Detect which cell encompasses the target text, then output its (X, Y) center coordinate. 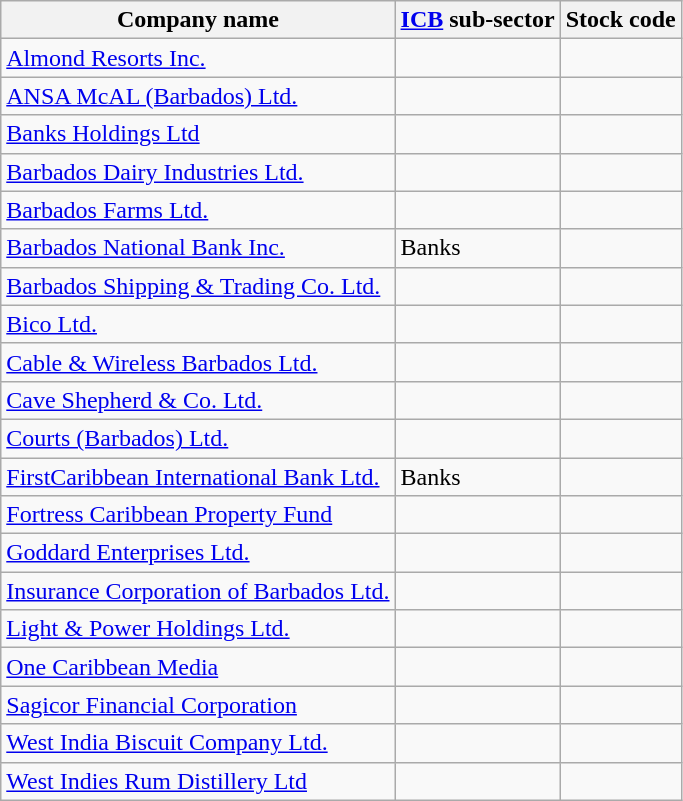
Barbados Dairy Industries Ltd. (198, 172)
West Indies Rum Distillery Ltd (198, 781)
One Caribbean Media (198, 667)
Fortress Caribbean Property Fund (198, 515)
FirstCaribbean International Bank Ltd. (198, 477)
Courts (Barbados) Ltd. (198, 438)
Sagicor Financial Corporation (198, 705)
ANSA McAL (Barbados) Ltd. (198, 96)
Stock code (620, 20)
Banks Holdings Ltd (198, 134)
Cave Shepherd & Co. Ltd. (198, 400)
Cable & Wireless Barbados Ltd. (198, 362)
Barbados Shipping & Trading Co. Ltd. (198, 286)
Company name (198, 20)
Barbados National Bank Inc. (198, 248)
Barbados Farms Ltd. (198, 210)
Light & Power Holdings Ltd. (198, 629)
Bico Ltd. (198, 324)
ICB sub-sector (478, 20)
Insurance Corporation of Barbados Ltd. (198, 591)
Almond Resorts Inc. (198, 58)
Goddard Enterprises Ltd. (198, 553)
West India Biscuit Company Ltd. (198, 743)
